Pinpoint the cell where the given text exists, returning its (x, y) midpoint coordinate. 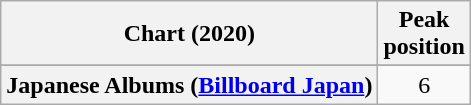
Peakposition (424, 34)
Chart (2020) (190, 34)
Japanese Albums (Billboard Japan) (190, 85)
6 (424, 85)
